Identify which cell holds the provided text, then report its (X, Y) central coordinate. 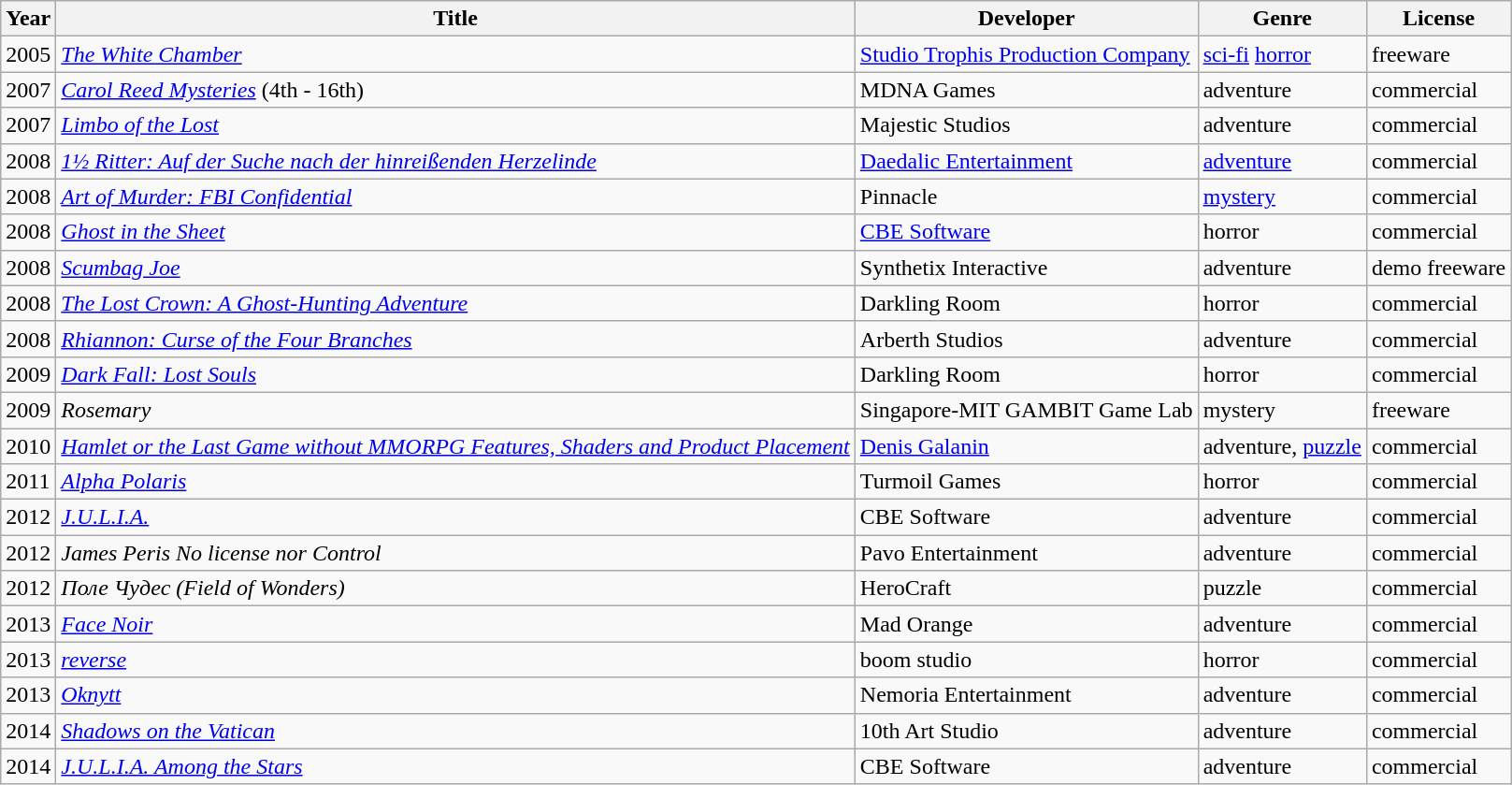
boom studio (1027, 660)
Turmoil Games (1027, 482)
2005 (28, 54)
adventure, puzzle (1282, 446)
Studio Trophis Production Company (1027, 54)
Daedalic Entertainment (1027, 161)
Developer (1027, 19)
The Lost Crown: A Ghost-Hunting Adventure (456, 303)
Shadows on the Vatican (456, 731)
Title (456, 19)
James Peris No license nor Control (456, 553)
demo freeware (1438, 268)
Oknytt (456, 695)
Nemoria Entertainment (1027, 695)
Singapore-MIT GAMBIT Game Lab (1027, 410)
Majestic Studios (1027, 125)
Поле Чудес (Field of Wonders) (456, 589)
Face Noir (456, 624)
2010 (28, 446)
Year (28, 19)
Hamlet or the Last Game without MMORPG Features, Shaders and Product Placement (456, 446)
sci-fi horror (1282, 54)
Synthetix Interactive (1027, 268)
Scumbag Joe (456, 268)
Mad Orange (1027, 624)
J.U.L.I.A. (456, 517)
J.U.L.I.A. Among the Stars (456, 766)
Limbo of the Lost (456, 125)
Alpha Polaris (456, 482)
MDNA Games (1027, 90)
Arberth Studios (1027, 339)
reverse (456, 660)
Dark Fall: Lost Souls (456, 374)
License (1438, 19)
Ghost in the Sheet (456, 232)
2011 (28, 482)
The White Chamber (456, 54)
Rosemary (456, 410)
HeroCraft (1027, 589)
Pinnacle (1027, 196)
10th Art Studio (1027, 731)
puzzle (1282, 589)
Carol Reed Mysteries (4th - 16th) (456, 90)
Rhiannon: Curse of the Four Branches (456, 339)
1½ Ritter: Auf der Suche nach der hinreißenden Herzelinde (456, 161)
Denis Galanin (1027, 446)
Genre (1282, 19)
Pavo Entertainment (1027, 553)
Art of Murder: FBI Confidential (456, 196)
